Detect which cell encompasses the target text, then output its [x, y] center coordinate. 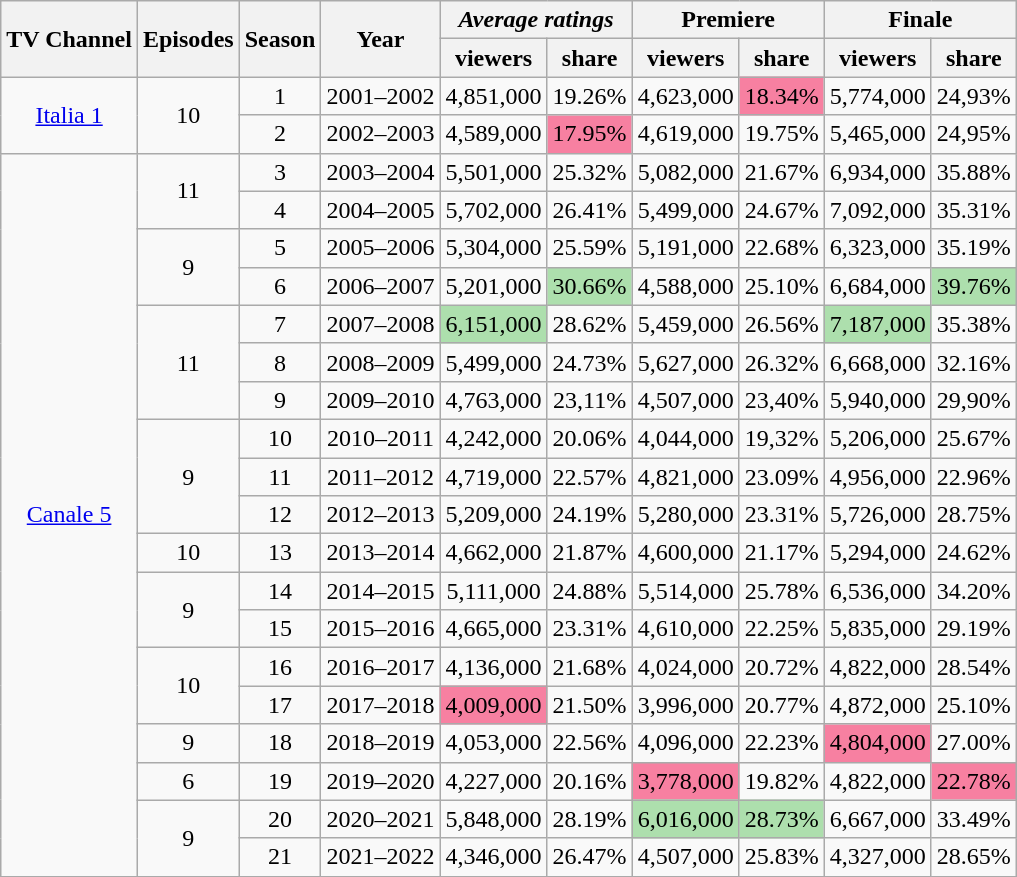
25.83% [782, 857]
29.19% [974, 629]
35.31% [974, 210]
3,996,000 [686, 705]
8 [280, 362]
21.87% [590, 553]
2009–2010 [380, 400]
22.96% [974, 477]
Finale [920, 20]
23,11% [590, 400]
13 [280, 553]
26.41% [590, 210]
16 [280, 667]
Italia 1 [70, 115]
28.62% [590, 324]
17.95% [590, 134]
4,227,000 [494, 781]
6,016,000 [686, 819]
4,662,000 [494, 553]
5,304,000 [494, 248]
20.77% [782, 705]
24,93% [974, 96]
20.06% [590, 438]
2002–2003 [380, 134]
29,90% [974, 400]
21.67% [782, 172]
6,667,000 [878, 819]
5,294,000 [878, 553]
2005–2006 [380, 248]
2008–2009 [380, 362]
28.75% [974, 515]
2014–2015 [380, 591]
2001–2002 [380, 96]
19.26% [590, 96]
2011–2012 [380, 477]
3 [280, 172]
32.16% [974, 362]
4,851,000 [494, 96]
4,956,000 [878, 477]
34.20% [974, 591]
5,191,000 [686, 248]
5,082,000 [686, 172]
30.66% [590, 286]
25.59% [590, 248]
33.49% [974, 819]
3,778,000 [686, 781]
4,136,000 [494, 667]
35.88% [974, 172]
4,044,000 [686, 438]
5,459,000 [686, 324]
21.17% [782, 553]
35.38% [974, 324]
22.68% [782, 248]
2018–2019 [380, 743]
19 [280, 781]
4,024,000 [686, 667]
22.23% [782, 743]
24.73% [590, 362]
4,804,000 [878, 743]
6,934,000 [878, 172]
4,588,000 [686, 286]
24.67% [782, 210]
2017–2018 [380, 705]
25.32% [590, 172]
28.65% [974, 857]
7,187,000 [878, 324]
5,465,000 [878, 134]
5,201,000 [494, 286]
22.25% [782, 629]
6,323,000 [878, 248]
23.09% [782, 477]
28.54% [974, 667]
5,206,000 [878, 438]
2015–2016 [380, 629]
20.16% [590, 781]
5,848,000 [494, 819]
4,096,000 [686, 743]
2021–2022 [380, 857]
26.32% [782, 362]
Average ratings [536, 20]
4,589,000 [494, 134]
Episodes [188, 39]
5,111,000 [494, 591]
25.78% [782, 591]
22.56% [590, 743]
4,327,000 [878, 857]
4,600,000 [686, 553]
23,40% [782, 400]
5,209,000 [494, 515]
4,623,000 [686, 96]
17 [280, 705]
2016–2017 [380, 667]
5,501,000 [494, 172]
5,627,000 [686, 362]
25.67% [974, 438]
28.19% [590, 819]
39.76% [974, 286]
35.19% [974, 248]
2 [280, 134]
TV Channel [70, 39]
4,346,000 [494, 857]
5,774,000 [878, 96]
4,665,000 [494, 629]
24.19% [590, 515]
4,009,000 [494, 705]
4,821,000 [686, 477]
2013–2014 [380, 553]
4,242,000 [494, 438]
19,32% [782, 438]
6,668,000 [878, 362]
5,835,000 [878, 629]
21.50% [590, 705]
28.73% [782, 819]
6,536,000 [878, 591]
24.62% [974, 553]
2006–2007 [380, 286]
26.56% [782, 324]
6,684,000 [878, 286]
4,053,000 [494, 743]
4,719,000 [494, 477]
2007–2008 [380, 324]
14 [280, 591]
2003–2004 [380, 172]
2004–2005 [380, 210]
Premiere [728, 20]
Season [280, 39]
2019–2020 [380, 781]
Year [380, 39]
4,619,000 [686, 134]
22.78% [974, 781]
24,95% [974, 134]
2020–2021 [380, 819]
7 [280, 324]
22.57% [590, 477]
20 [280, 819]
5,726,000 [878, 515]
5,514,000 [686, 591]
26.47% [590, 857]
4,610,000 [686, 629]
4,763,000 [494, 400]
19.82% [782, 781]
6,151,000 [494, 324]
21 [280, 857]
4 [280, 210]
20.72% [782, 667]
24.88% [590, 591]
1 [280, 96]
18.34% [782, 96]
2012–2013 [380, 515]
15 [280, 629]
21.68% [590, 667]
5,280,000 [686, 515]
2010–2011 [380, 438]
4,872,000 [878, 705]
5 [280, 248]
Canale 5 [70, 514]
12 [280, 515]
5,702,000 [494, 210]
5,940,000 [878, 400]
18 [280, 743]
19.75% [782, 134]
7,092,000 [878, 210]
27.00% [974, 743]
